For the text-containing cell, return its midpoint in [x, y] coordinate format. 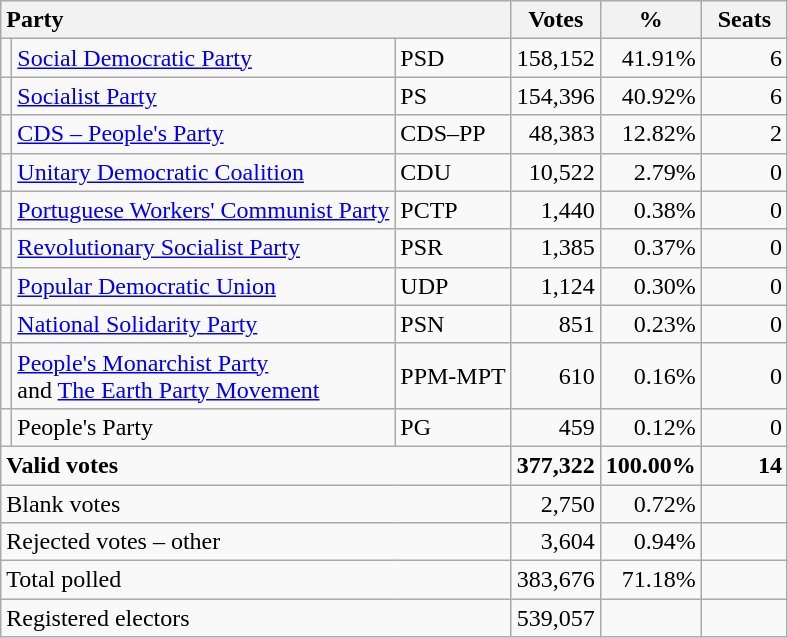
41.91% [650, 58]
Blank votes [256, 503]
Registered electors [256, 618]
1,385 [556, 248]
CDU [453, 172]
459 [556, 427]
3,604 [556, 542]
Portuguese Workers' Communist Party [204, 210]
0.38% [650, 210]
48,383 [556, 134]
158,152 [556, 58]
Seats [744, 20]
1,440 [556, 210]
Rejected votes – other [256, 542]
Party [256, 20]
0.23% [650, 324]
Socialist Party [204, 96]
71.18% [650, 580]
PSN [453, 324]
2 [744, 134]
539,057 [556, 618]
377,322 [556, 465]
Total polled [256, 580]
People's Monarchist Partyand The Earth Party Movement [204, 376]
2.79% [650, 172]
383,676 [556, 580]
0.94% [650, 542]
12.82% [650, 134]
Popular Democratic Union [204, 286]
PS [453, 96]
% [650, 20]
2,750 [556, 503]
0.16% [650, 376]
PG [453, 427]
PCTP [453, 210]
PSR [453, 248]
CDS – People's Party [204, 134]
National Solidarity Party [204, 324]
14 [744, 465]
PSD [453, 58]
100.00% [650, 465]
0.37% [650, 248]
Revolutionary Socialist Party [204, 248]
0.30% [650, 286]
Valid votes [256, 465]
610 [556, 376]
0.12% [650, 427]
0.72% [650, 503]
10,522 [556, 172]
Votes [556, 20]
40.92% [650, 96]
154,396 [556, 96]
Unitary Democratic Coalition [204, 172]
UDP [453, 286]
1,124 [556, 286]
People's Party [204, 427]
Social Democratic Party [204, 58]
851 [556, 324]
CDS–PP [453, 134]
PPM-MPT [453, 376]
